For the text-containing cell, return its midpoint in [x, y] coordinate format. 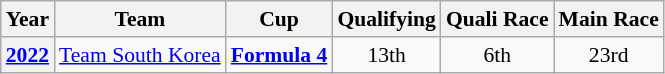
2022 [28, 55]
Team [140, 19]
23rd [609, 55]
6th [498, 55]
Formula 4 [280, 55]
Year [28, 19]
13th [386, 55]
Team South Korea [140, 55]
Cup [280, 19]
Main Race [609, 19]
Quali Race [498, 19]
Qualifying [386, 19]
